Search for the cell housing the specified text and yield its (X, Y) center coordinate. 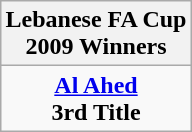
Al Ahed3rd Title (96, 98)
Lebanese FA Cup 2009 Winners (96, 34)
